Scan for the cell matching the given text and deliver its [x, y] coordinate at center. 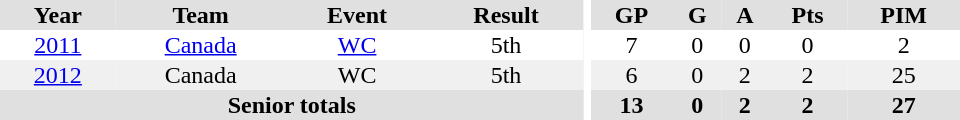
Event [358, 15]
13 [631, 105]
G [698, 15]
7 [631, 45]
2011 [58, 45]
Team [201, 15]
PIM [904, 15]
2012 [58, 75]
GP [631, 15]
A [745, 15]
Pts [808, 15]
Year [58, 15]
6 [631, 75]
25 [904, 75]
Senior totals [292, 105]
27 [904, 105]
Result [506, 15]
